Identify which cell holds the provided text, then report its (x, y) central coordinate. 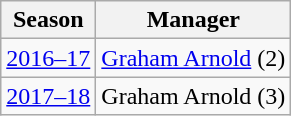
Graham Arnold (2) (194, 58)
Manager (194, 20)
Season (48, 20)
Graham Arnold (3) (194, 96)
2016–17 (48, 58)
2017–18 (48, 96)
